Provide the (X, Y) coordinate of the cell's center where the given text is located.  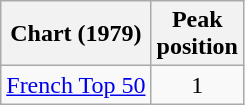
1 (197, 85)
Chart (1979) (76, 34)
French Top 50 (76, 85)
Peakposition (197, 34)
